Return (X, Y) of the center of cell containing provided text 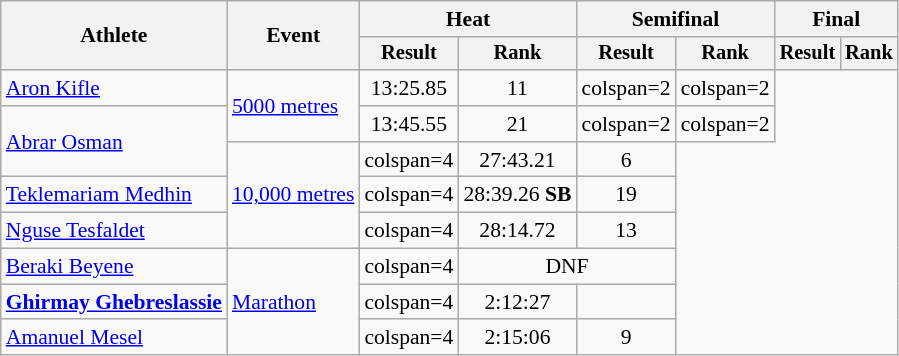
Ghirmay Ghebreslassie (114, 302)
11 (517, 88)
Athlete (114, 36)
13 (626, 231)
27:43.21 (517, 160)
28:39.26 SB (517, 195)
10,000 metres (293, 196)
Event (293, 36)
13:25.85 (408, 88)
Final (836, 19)
Beraki Beyene (114, 267)
Teklemariam Medhin (114, 195)
19 (626, 195)
DNF (566, 267)
2:12:27 (517, 302)
Semifinal (676, 19)
5000 metres (293, 106)
Nguse Tesfaldet (114, 231)
9 (626, 338)
28:14.72 (517, 231)
6 (626, 160)
Marathon (293, 302)
Amanuel Mesel (114, 338)
Aron Kifle (114, 88)
Abrar Osman (114, 142)
21 (517, 124)
13:45.55 (408, 124)
Heat (468, 19)
2:15:06 (517, 338)
